Capture the cell that displays the provided text and extract its (X, Y) central coordinate. 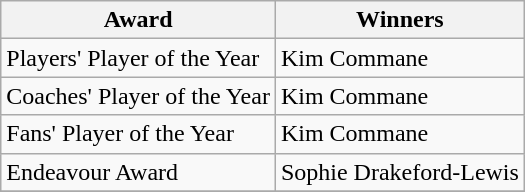
Fans' Player of the Year (138, 134)
Players' Player of the Year (138, 58)
Coaches' Player of the Year (138, 96)
Winners (400, 20)
Endeavour Award (138, 172)
Award (138, 20)
Sophie Drakeford-Lewis (400, 172)
